Scan for the cell matching the given text and deliver its [X, Y] coordinate at center. 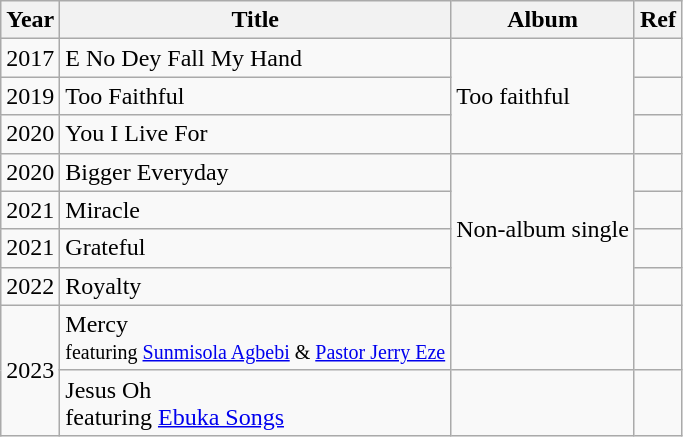
2019 [30, 96]
Grateful [256, 248]
E No Dey Fall My Hand [256, 58]
Too Faithful [256, 96]
Ref [658, 20]
Non-album single [543, 229]
Album [543, 20]
Bigger Everyday [256, 172]
Too faithful [543, 96]
2023 [30, 370]
You I Live For [256, 134]
Royalty [256, 286]
2017 [30, 58]
Year [30, 20]
Jesus Ohfeaturing Ebuka Songs [256, 402]
Mercyfeaturing Sunmisola Agbebi & Pastor Jerry Eze [256, 338]
Title [256, 20]
2022 [30, 286]
Miracle [256, 210]
